Search for the cell housing the specified text and yield its (x, y) center coordinate. 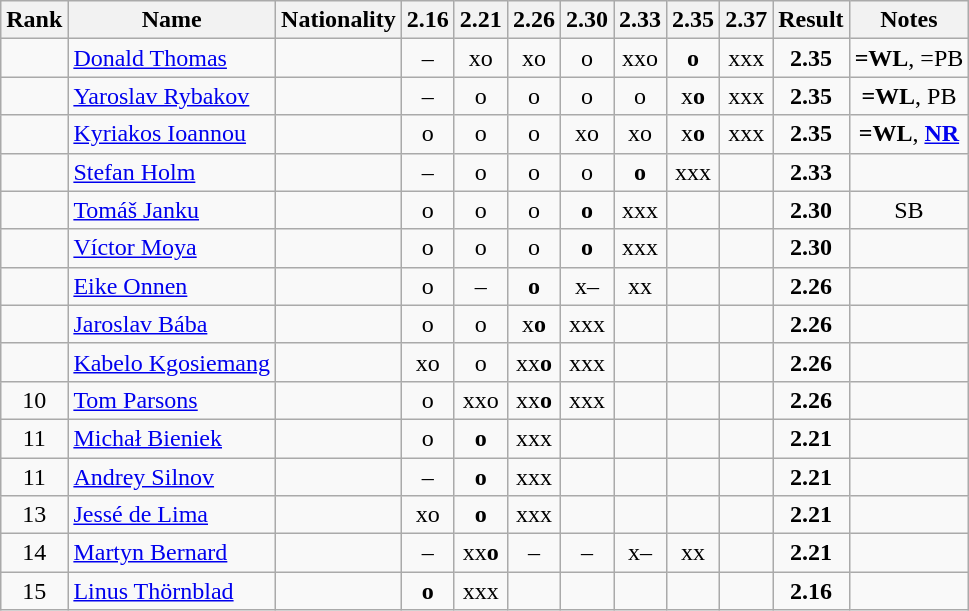
SB (909, 210)
Result (811, 20)
Jessé de Lima (172, 515)
13 (34, 515)
Linus Thörnblad (172, 591)
=WL, =PB (909, 58)
Stefan Holm (172, 172)
15 (34, 591)
2.37 (746, 20)
Tomáš Janku (172, 210)
Víctor Moya (172, 248)
10 (34, 400)
=WL, PB (909, 96)
Michał Bieniek (172, 438)
Martyn Bernard (172, 553)
Kyriakos Ioannou (172, 134)
Donald Thomas (172, 58)
Andrey Silnov (172, 477)
Eike Onnen (172, 286)
Tom Parsons (172, 400)
Jaroslav Bába (172, 324)
14 (34, 553)
Kabelo Kgosiemang (172, 362)
Rank (34, 20)
Name (172, 20)
Yaroslav Rybakov (172, 96)
Notes (909, 20)
=WL, NR (909, 134)
Nationality (339, 20)
